Extract the [x, y] coordinate from the center of the cell holding the provided text.  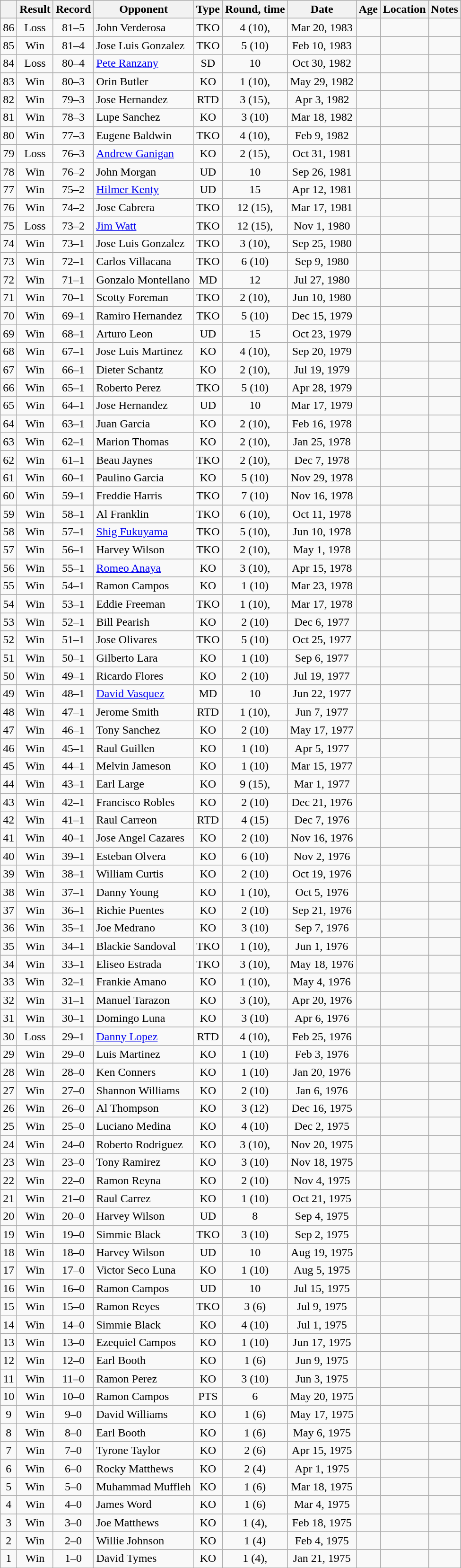
61–1 [73, 460]
41–1 [73, 820]
19 [9, 1234]
Dec 7, 1978 [322, 460]
Jun 3, 1975 [322, 1379]
9–0 [73, 1415]
38–1 [73, 874]
Nov 29, 1978 [322, 478]
Apr 20, 1976 [322, 1000]
Jose Angel Cazares [144, 838]
50–1 [73, 658]
Dec 7, 1976 [322, 820]
Apr 12, 1981 [322, 189]
58–1 [73, 514]
Sep 20, 1979 [322, 352]
Jul 9, 1975 [322, 1306]
Type [208, 9]
Jun 9, 1975 [322, 1360]
Ramiro Hernandez [144, 316]
5–0 [73, 1487]
77–3 [73, 135]
51 [9, 658]
20–0 [73, 1216]
74–2 [73, 207]
Ezequiel Campos [144, 1342]
27 [9, 1090]
Oct 21, 1975 [322, 1198]
Mar 4, 1975 [322, 1505]
48–1 [73, 694]
Eddie Freeman [144, 604]
72 [9, 280]
75 [9, 226]
Nov 1, 1980 [322, 226]
Sep 21, 1976 [322, 910]
2 (6) [255, 1451]
2 (4) [255, 1469]
54–1 [73, 586]
Jun 17, 1975 [322, 1342]
36 [9, 928]
Muhammad Muffleh [144, 1487]
7–0 [73, 1451]
24 [9, 1144]
Date [322, 9]
22–0 [73, 1180]
33–1 [73, 964]
78–3 [73, 117]
55 [9, 586]
Manuel Tarazon [144, 1000]
39–1 [73, 856]
6–0 [73, 1469]
52–1 [73, 622]
30–1 [73, 1018]
73 [9, 262]
5 (10), [255, 532]
65–1 [73, 388]
Oct 23, 1979 [322, 334]
3–0 [73, 1523]
Tony Ramirez [144, 1162]
16–0 [73, 1288]
Dieter Schantz [144, 370]
Location [404, 9]
42 [9, 820]
Jun 7, 1977 [322, 712]
68–1 [73, 334]
1–0 [73, 1559]
80–4 [73, 63]
53 [9, 622]
Jun 10, 1978 [322, 532]
David Tymes [144, 1559]
10–0 [73, 1397]
Dec 16, 1975 [322, 1108]
46 [9, 748]
3 (6) [255, 1306]
66–1 [73, 370]
41 [9, 838]
Age [368, 9]
Ramon Perez [144, 1379]
Ken Conners [144, 1072]
Richie Puentes [144, 910]
Bill Pearish [144, 622]
Willie Johnson [144, 1541]
29 [9, 1054]
Mar 1, 1977 [322, 784]
33 [9, 982]
Roberto Perez [144, 388]
Mar 23, 1978 [322, 586]
Jose Luis Martinez [144, 352]
Shannon Williams [144, 1090]
18 [9, 1252]
47 [9, 730]
39 [9, 874]
Sep 2, 1975 [322, 1234]
18–0 [73, 1252]
Nov 20, 1975 [322, 1144]
Oct 25, 1977 [322, 640]
Rocky Matthews [144, 1469]
11–0 [73, 1379]
70 [9, 316]
23 [9, 1162]
29–1 [73, 1036]
Jul 1, 1975 [322, 1324]
Lupe Sanchez [144, 117]
Jul 19, 1977 [322, 676]
Oct 31, 1981 [322, 153]
17–0 [73, 1270]
5 [9, 1487]
Al Thompson [144, 1108]
52 [9, 640]
23–0 [73, 1162]
81–4 [73, 45]
John Verderosa [144, 27]
Feb 3, 1976 [322, 1054]
Sep 7, 1976 [322, 928]
Sep 4, 1975 [322, 1216]
73–2 [73, 226]
Raul Guillen [144, 748]
77 [9, 189]
72–1 [73, 262]
Jun 10, 1980 [322, 298]
Romeo Anaya [144, 568]
Mar 15, 1977 [322, 766]
John Morgan [144, 171]
57 [9, 550]
William Curtis [144, 874]
Apr 15, 1978 [322, 568]
Arturo Leon [144, 334]
3 (12) [255, 1108]
Scotty Foreman [144, 298]
60–1 [73, 478]
4–0 [73, 1505]
Jul 27, 1980 [322, 280]
Raul Carreon [144, 820]
61 [9, 478]
17 [9, 1270]
28 [9, 1072]
Eliseo Estrada [144, 964]
David Vasquez [144, 694]
Roberto Rodriguez [144, 1144]
Jan 6, 1976 [322, 1090]
22 [9, 1180]
86 [9, 27]
3 [9, 1523]
54 [9, 604]
Ramon Reyna [144, 1180]
Sep 25, 1980 [322, 244]
37–1 [73, 892]
1 (4) [255, 1541]
11 [9, 1379]
35 [9, 946]
9 (15), [255, 784]
Aug 19, 1975 [322, 1252]
2 (15), [255, 153]
Apr 5, 1977 [322, 748]
40–1 [73, 838]
55–1 [73, 568]
May 18, 1976 [322, 964]
Francisco Robles [144, 802]
Dec 6, 1977 [322, 622]
Oct 19, 1976 [322, 874]
Jim Watt [144, 226]
68 [9, 352]
76–3 [73, 153]
Juan Garcia [144, 424]
Jun 22, 1977 [322, 694]
Oct 11, 1978 [322, 514]
May 29, 1982 [322, 81]
Joe Matthews [144, 1523]
66 [9, 388]
Nov 4, 1975 [322, 1180]
63–1 [73, 424]
Notes [444, 9]
45 [9, 766]
26–0 [73, 1108]
Jose Cabrera [144, 207]
Round, time [255, 9]
Record [73, 9]
67–1 [73, 352]
56–1 [73, 550]
Jose Olivares [144, 640]
42–1 [73, 802]
Jul 15, 1975 [322, 1288]
76 [9, 207]
Pete Ranzany [144, 63]
12–0 [73, 1360]
Nov 16, 1978 [322, 496]
84 [9, 63]
May 20, 1975 [322, 1397]
Result [35, 9]
Earl Large [144, 784]
13 [9, 1342]
May 17, 1977 [322, 730]
Mar 17, 1979 [322, 406]
Andrew Ganigan [144, 153]
Mar 20, 1983 [322, 27]
80 [9, 135]
62–1 [73, 442]
62 [9, 460]
4 (15) [255, 820]
PTS [208, 1397]
Blackie Sandoval [144, 946]
Feb 9, 1982 [322, 135]
15–0 [73, 1306]
Melvin Jameson [144, 766]
32–1 [73, 982]
83 [9, 81]
SD [208, 63]
Luis Martinez [144, 1054]
49 [9, 694]
31 [9, 1018]
14 [9, 1324]
31–1 [73, 1000]
Raul Carrez [144, 1198]
81 [9, 117]
Feb 18, 1975 [322, 1523]
64–1 [73, 406]
79–3 [73, 99]
Danny Lopez [144, 1036]
71–1 [73, 280]
16 [9, 1288]
Tyrone Taylor [144, 1451]
63 [9, 442]
65 [9, 406]
71 [9, 298]
Mar 17, 1981 [322, 207]
21 [9, 1198]
Feb 10, 1983 [322, 45]
Jan 20, 1976 [322, 1072]
20 [9, 1216]
67 [9, 370]
13–0 [73, 1342]
Tony Sanchez [144, 730]
May 4, 1976 [322, 982]
7 [9, 1451]
19–0 [73, 1234]
Frankie Amano [144, 982]
56 [9, 568]
76–2 [73, 171]
35–1 [73, 928]
30 [9, 1036]
Shig Fukuyama [144, 532]
50 [9, 676]
75–2 [73, 189]
44–1 [73, 766]
27–0 [73, 1090]
69–1 [73, 316]
Hilmer Kenty [144, 189]
2–0 [73, 1541]
Nov 2, 1976 [322, 856]
21–0 [73, 1198]
Sep 6, 1977 [322, 658]
58 [9, 532]
Jerome Smith [144, 712]
Victor Seco Luna [144, 1270]
Dec 2, 1975 [322, 1126]
Feb 4, 1975 [322, 1541]
7 (10) [255, 496]
29–0 [73, 1054]
James Word [144, 1505]
49–1 [73, 676]
46–1 [73, 730]
4 [9, 1505]
25 [9, 1126]
Gonzalo Montellano [144, 280]
Apr 3, 1982 [322, 99]
Ricardo Flores [144, 676]
9 [9, 1415]
Sep 9, 1980 [322, 262]
73–1 [73, 244]
25–0 [73, 1126]
Feb 16, 1978 [322, 424]
Marion Thomas [144, 442]
Jul 19, 1979 [322, 370]
53–1 [73, 604]
78 [9, 171]
6 (10), [255, 514]
82 [9, 99]
Domingo Luna [144, 1018]
69 [9, 334]
59–1 [73, 496]
44 [9, 784]
57–1 [73, 532]
Opponent [144, 9]
Jan 25, 1978 [322, 442]
Joe Medrano [144, 928]
Nov 16, 1976 [322, 838]
64 [9, 424]
Nov 18, 1975 [322, 1162]
24–0 [73, 1144]
38 [9, 892]
43–1 [73, 784]
May 17, 1975 [322, 1415]
May 6, 1975 [322, 1433]
Apr 28, 1979 [322, 388]
Mar 18, 1975 [322, 1487]
79 [9, 153]
Mar 18, 1982 [322, 117]
Apr 1, 1975 [322, 1469]
Aug 5, 1975 [322, 1270]
51–1 [73, 640]
Feb 25, 1976 [322, 1036]
2 [9, 1541]
Jun 1, 1976 [322, 946]
59 [9, 514]
34–1 [73, 946]
26 [9, 1108]
14–0 [73, 1324]
60 [9, 496]
Paulino Garcia [144, 478]
Jan 21, 1975 [322, 1559]
Oct 30, 1982 [322, 63]
80–3 [73, 81]
Ramon Reyes [144, 1306]
28–0 [73, 1072]
Luciano Medina [144, 1126]
Carlos Villacana [144, 262]
Sep 26, 1981 [322, 171]
Dec 15, 1979 [322, 316]
48 [9, 712]
45–1 [73, 748]
Beau Jaynes [144, 460]
1 [9, 1559]
47–1 [73, 712]
Esteban Olvera [144, 856]
David Williams [144, 1415]
85 [9, 45]
36–1 [73, 910]
3 (15), [255, 99]
40 [9, 856]
8–0 [73, 1433]
74 [9, 244]
37 [9, 910]
70–1 [73, 298]
May 1, 1978 [322, 550]
Apr 6, 1976 [322, 1018]
Apr 15, 1975 [322, 1451]
Oct 5, 1976 [322, 892]
43 [9, 802]
Freddie Harris [144, 496]
34 [9, 964]
Orin Butler [144, 81]
Eugene Baldwin [144, 135]
Mar 17, 1978 [322, 604]
Danny Young [144, 892]
Al Franklin [144, 514]
Gilberto Lara [144, 658]
81–5 [73, 27]
Dec 21, 1976 [322, 802]
32 [9, 1000]
